From the cell containing the given text, extract its center point as [X, Y] coordinate. 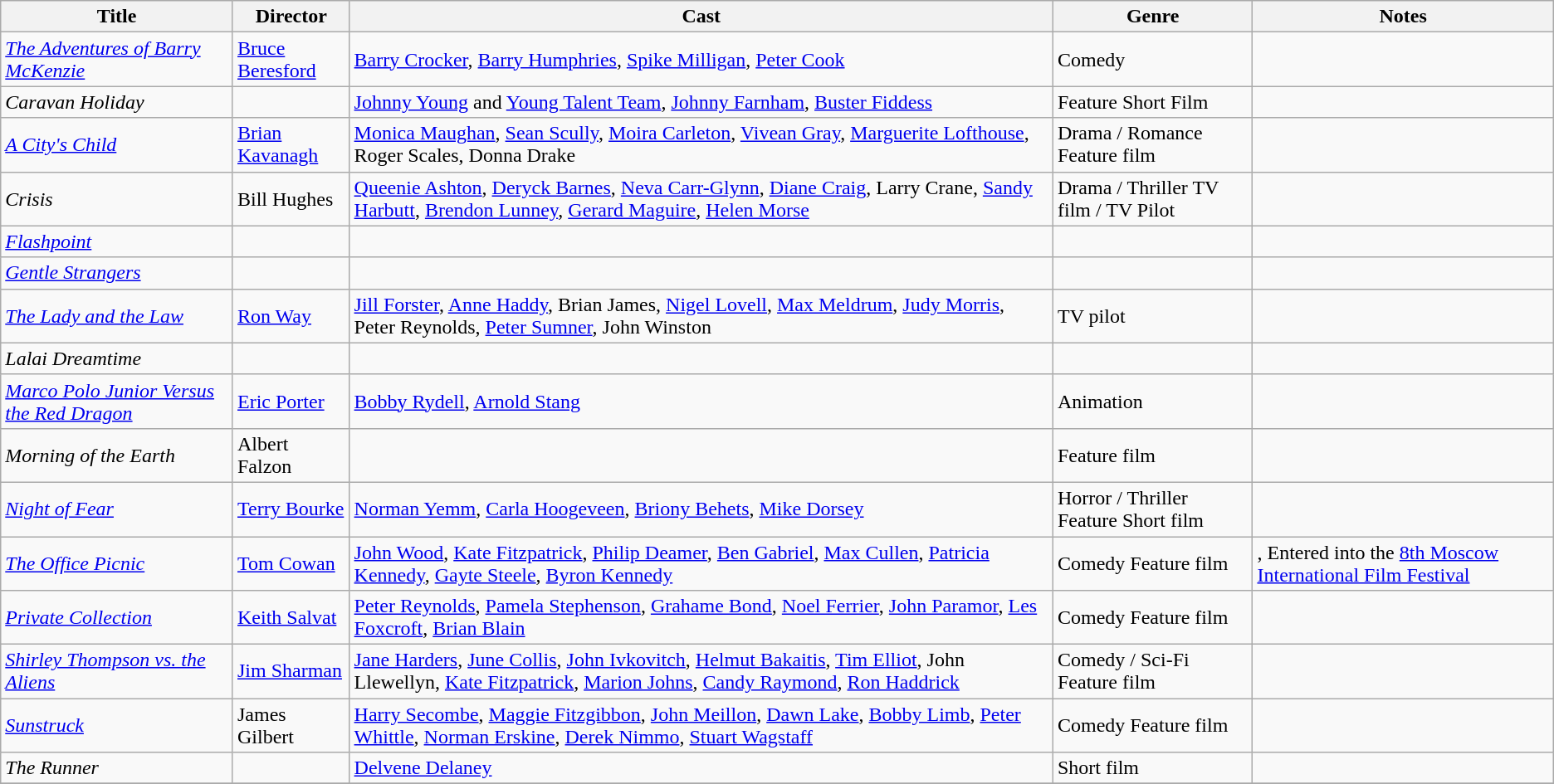
Drama / Romance Feature film [1152, 144]
Keith Salvat [291, 617]
Marco Polo Junior Versus the Red Dragon [117, 402]
, Entered into the 8th Moscow International Film Festival [1403, 562]
Delvene Delaney [701, 768]
Norman Yemm, Carla Hoogeveen, Briony Behets, Mike Dorsey [701, 509]
Monica Maughan, Sean Scully, Moira Carleton, Vivean Gray, Marguerite Lofthouse, Roger Scales, Donna Drake [701, 144]
Peter Reynolds, Pamela Stephenson, Grahame Bond, Noel Ferrier, John Paramor, Les Foxcroft, Brian Blain [701, 617]
Horror / Thriller Feature Short film [1152, 509]
A City's Child [117, 144]
Albert Falzon [291, 455]
The Lady and the Law [117, 315]
Comedy / Sci-Fi Feature film [1152, 672]
The Office Picnic [117, 562]
Jane Harders, June Collis, John Ivkovitch, Helmut Bakaitis, Tim Elliot, John Llewellyn, Kate Fitzpatrick, Marion Johns, Candy Raymond, Ron Haddrick [701, 672]
Crisis [117, 199]
Notes [1403, 17]
Sunstruck [117, 725]
Animation [1152, 402]
Title [117, 17]
Johnny Young and Young Talent Team, Johnny Farnham, Buster Fiddess [701, 102]
Feature Short Film [1152, 102]
The Runner [117, 768]
Shirley Thompson vs. the Aliens [117, 672]
Feature film [1152, 455]
Night of Fear [117, 509]
John Wood, Kate Fitzpatrick, Philip Deamer, Ben Gabriel, Max Cullen, Patricia Kennedy, Gayte Steele, Byron Kennedy [701, 562]
Gentle Strangers [117, 273]
Cast [701, 17]
Short film [1152, 768]
Genre [1152, 17]
Lalai Dreamtime [117, 358]
Flashpoint [117, 241]
Terry Bourke [291, 509]
Jill Forster, Anne Haddy, Brian James, Nigel Lovell, Max Meldrum, Judy Morris, Peter Reynolds, Peter Sumner, John Winston [701, 315]
Bill Hughes [291, 199]
The Adventures of Barry McKenzie [117, 60]
Jim Sharman [291, 672]
Director [291, 17]
Queenie Ashton, Deryck Barnes, Neva Carr-Glynn, Diane Craig, Larry Crane, Sandy Harbutt, Brendon Lunney, Gerard Maguire, Helen Morse [701, 199]
Tom Cowan [291, 562]
Barry Crocker, Barry Humphries, Spike Milligan, Peter Cook [701, 60]
Morning of the Earth [117, 455]
Brian Kavanagh [291, 144]
Harry Secombe, Maggie Fitzgibbon, John Meillon, Dawn Lake, Bobby Limb, Peter Whittle, Norman Erskine, Derek Nimmo, Stuart Wagstaff [701, 725]
Bobby Rydell, Arnold Stang [701, 402]
Private Collection [117, 617]
Ron Way [291, 315]
James Gilbert [291, 725]
Drama / Thriller TV film / TV Pilot [1152, 199]
TV pilot [1152, 315]
Eric Porter [291, 402]
Comedy [1152, 60]
Bruce Beresford [291, 60]
Caravan Holiday [117, 102]
